Find where the given text appears and provide that cell's center as [X, Y] coordinate. 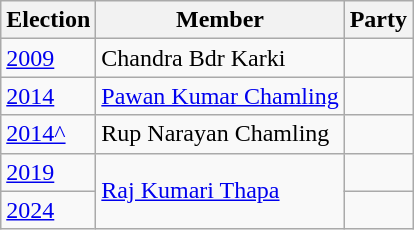
Election [48, 20]
2009 [48, 58]
Chandra Bdr Karki [220, 58]
Member [220, 20]
2024 [48, 210]
Party [378, 20]
Pawan Kumar Chamling [220, 96]
Raj Kumari Thapa [220, 191]
2019 [48, 172]
2014 [48, 96]
Rup Narayan Chamling [220, 134]
2014^ [48, 134]
